Detect which cell encompasses the target text, then output its (x, y) center coordinate. 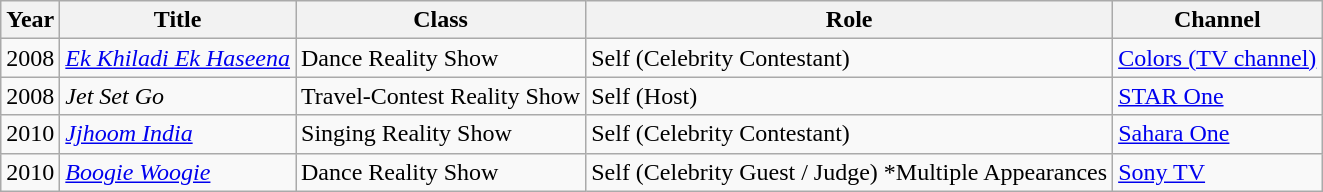
Singing Reality Show (441, 134)
Colors (TV channel) (1218, 58)
Jet Set Go (178, 96)
Sahara One (1218, 134)
Role (850, 20)
Self (Host) (850, 96)
Class (441, 20)
STAR One (1218, 96)
Channel (1218, 20)
Jjhoom India (178, 134)
Travel-Contest Reality Show (441, 96)
Boogie Woogie (178, 172)
Ek Khiladi Ek Haseena (178, 58)
Year (30, 20)
Sony TV (1218, 172)
Self (Celebrity Guest / Judge) *Multiple Appearances (850, 172)
Title (178, 20)
